Scan for the cell matching the given text and deliver its (X, Y) coordinate at center. 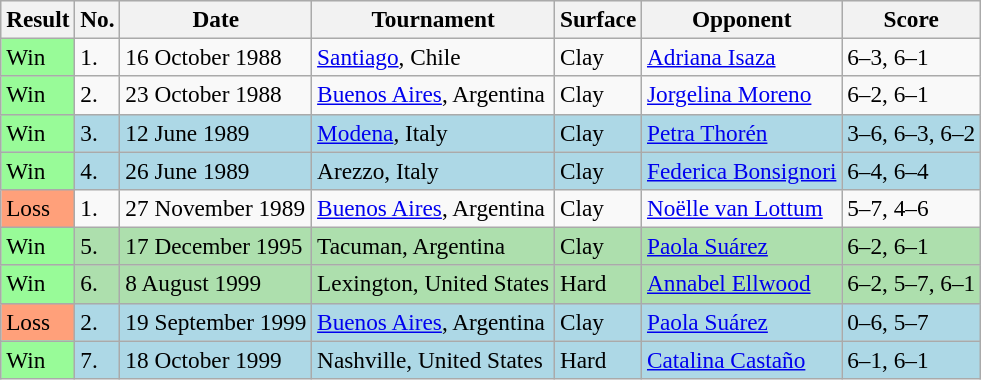
12 June 1989 (216, 133)
Noëlle van Lottum (742, 208)
18 October 1999 (216, 359)
3. (98, 133)
23 October 1988 (216, 95)
5. (98, 246)
Result (38, 19)
8 August 1999 (216, 284)
0–6, 5–7 (912, 322)
19 September 1999 (216, 322)
Petra Thorén (742, 133)
16 October 1988 (216, 57)
26 June 1989 (216, 170)
Tournament (434, 19)
Federica Bonsignori (742, 170)
4. (98, 170)
6–4, 6–4 (912, 170)
Modena, Italy (434, 133)
6. (98, 284)
Score (912, 19)
6–2, 5–7, 6–1 (912, 284)
7. (98, 359)
Annabel Ellwood (742, 284)
No. (98, 19)
6–3, 6–1 (912, 57)
Jorgelina Moreno (742, 95)
Lexington, United States (434, 284)
Tacuman, Argentina (434, 246)
Date (216, 19)
Catalina Castaño (742, 359)
Surface (598, 19)
27 November 1989 (216, 208)
6–1, 6–1 (912, 359)
Adriana Isaza (742, 57)
Opponent (742, 19)
Santiago, Chile (434, 57)
3–6, 6–3, 6–2 (912, 133)
17 December 1995 (216, 246)
5–7, 4–6 (912, 208)
Arezzo, Italy (434, 170)
Nashville, United States (434, 359)
